Provide the [X, Y] coordinate of the cell's center where the given text is located.  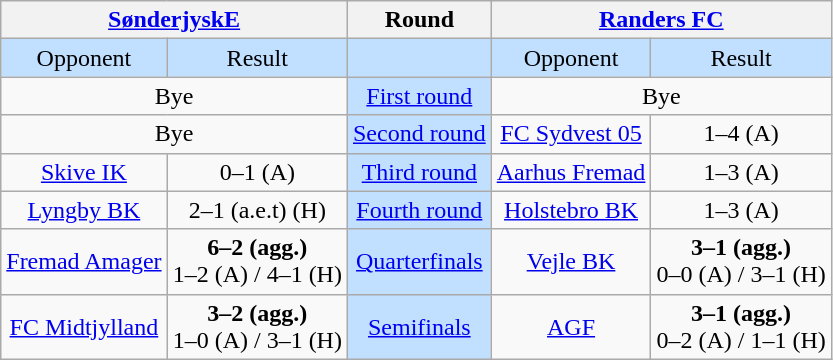
SønderjyskE [174, 20]
2–1 (a.e.t) (H) [257, 210]
First round [419, 96]
Vejle BK [571, 262]
Aarhus Fremad [571, 172]
Round [419, 20]
Second round [419, 134]
FC Sydvest 05 [571, 134]
Semifinals [419, 326]
Lyngby BK [84, 210]
6–2 (agg.)1–2 (A) / 4–1 (H) [257, 262]
Randers FC [661, 20]
FC Midtjylland [84, 326]
Skive IK [84, 172]
3–1 (agg.)0–0 (A) / 3–1 (H) [741, 262]
3–2 (agg.)1–0 (A) / 3–1 (H) [257, 326]
Fourth round [419, 210]
Holstebro BK [571, 210]
AGF [571, 326]
Fremad Amager [84, 262]
0–1 (A) [257, 172]
Quarterfinals [419, 262]
3–1 (agg.)0–2 (A) / 1–1 (H) [741, 326]
Third round [419, 172]
1–4 (A) [741, 134]
